Output the (x, y) coordinate of the center of the cell containing the given text.  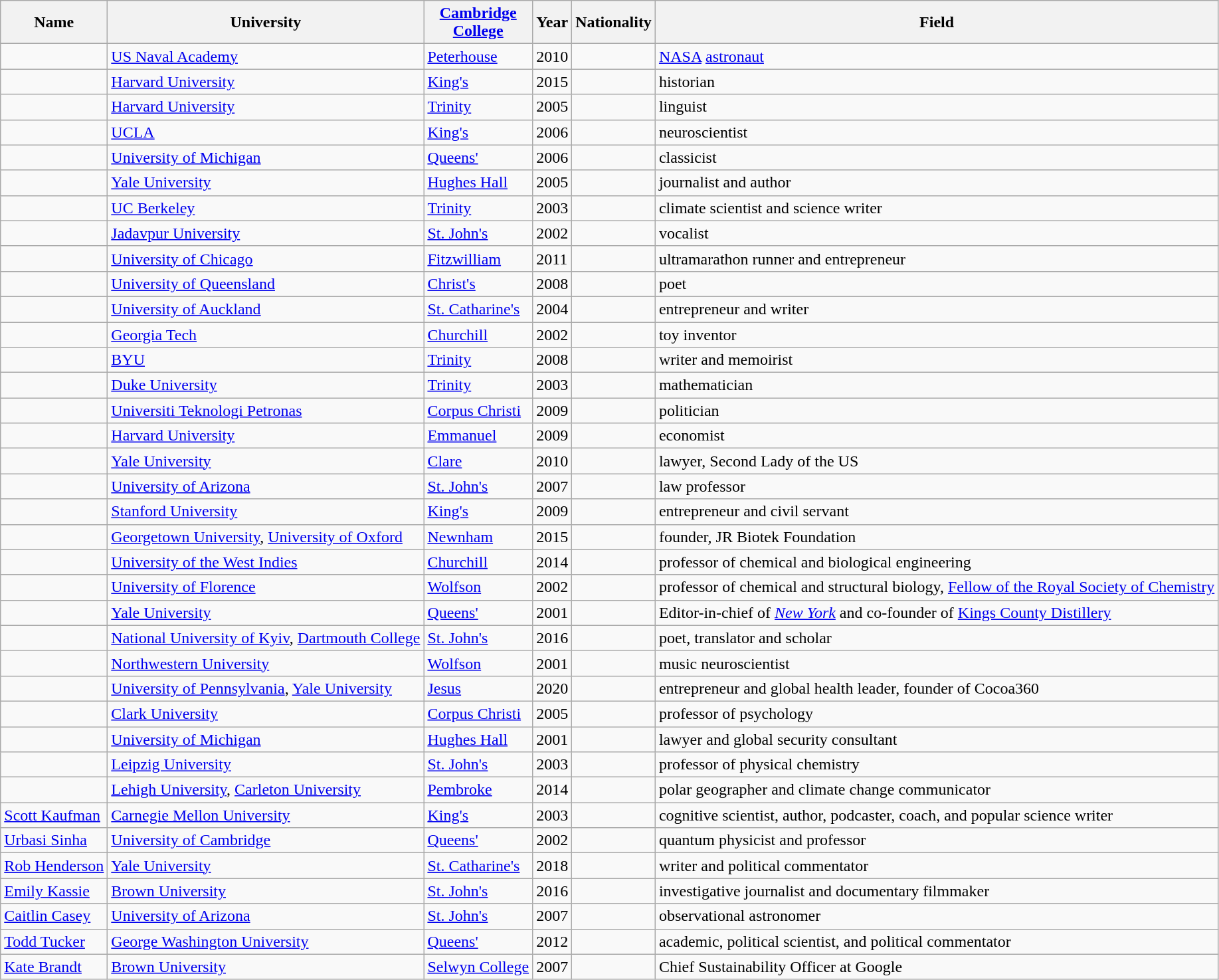
writer and political commentator (937, 866)
poet, translator and scholar (937, 638)
Jadavpur University (266, 233)
observational astronomer (937, 916)
lawyer and global security consultant (937, 739)
Georgetown University, University of Oxford (266, 537)
investigative journalist and documentary filmmaker (937, 891)
Newnham (478, 537)
Field (937, 23)
University of the West Indies (266, 562)
polar geographer and climate change communicator (937, 790)
linguist (937, 107)
quantum physicist and professor (937, 840)
law professor (937, 486)
University of Pennsylvania, Yale University (266, 688)
NASA astronaut (937, 56)
University of Cambridge (266, 840)
Lehigh University, Carleton University (266, 790)
University (266, 23)
George Washington University (266, 941)
cognitive scientist, author, podcaster, coach, and popular science writer (937, 815)
Chief Sustainability Officer at Google (937, 967)
Rob Henderson (54, 866)
entrepreneur and civil servant (937, 512)
Clare (478, 461)
Clark University (266, 714)
entrepreneur and writer (937, 309)
professor of physical chemistry (937, 765)
Leipzig University (266, 765)
economist (937, 436)
2004 (553, 309)
Urbasi Sinha (54, 840)
politician (937, 411)
Emily Kassie (54, 891)
University of Auckland (266, 309)
Selwyn College (478, 967)
Peterhouse (478, 56)
Caitlin Casey (54, 916)
academic, political scientist, and political commentator (937, 941)
founder, JR Biotek Foundation (937, 537)
climate scientist and science writer (937, 208)
journalist and author (937, 183)
ultramarathon runner and entrepreneur (937, 258)
Emmanuel (478, 436)
vocalist (937, 233)
Stanford University (266, 512)
toy inventor (937, 334)
historian (937, 82)
Todd Tucker (54, 941)
professor of psychology (937, 714)
2012 (553, 941)
Fitzwilliam (478, 258)
2011 (553, 258)
University of Queensland (266, 284)
Pembroke (478, 790)
Kate Brandt (54, 967)
BYU (266, 360)
UCLA (266, 132)
2020 (553, 688)
CambridgeCollege (478, 23)
professor of chemical and biological engineering (937, 562)
US Naval Academy (266, 56)
UC Berkeley (266, 208)
classicist (937, 157)
Year (553, 23)
University of Chicago (266, 258)
2018 (553, 866)
Name (54, 23)
Duke University (266, 385)
National University of Kyiv, Dartmouth College (266, 638)
Editor-in-chief of New York and co-founder of Kings County Distillery (937, 613)
Jesus (478, 688)
poet (937, 284)
University of Florence (266, 587)
Christ's (478, 284)
mathematician (937, 385)
music neuroscientist (937, 663)
Universiti Teknologi Petronas (266, 411)
neuroscientist (937, 132)
Nationality (614, 23)
entrepreneur and global health leader, founder of Cocoa360 (937, 688)
Scott Kaufman (54, 815)
writer and memoirist (937, 360)
lawyer, Second Lady of the US (937, 461)
professor of chemical and structural biology, Fellow of the Royal Society of Chemistry (937, 587)
Carnegie Mellon University (266, 815)
Georgia Tech (266, 334)
Northwestern University (266, 663)
